Determine the (x, y) coordinate at the center of the cell enclosing the given text.  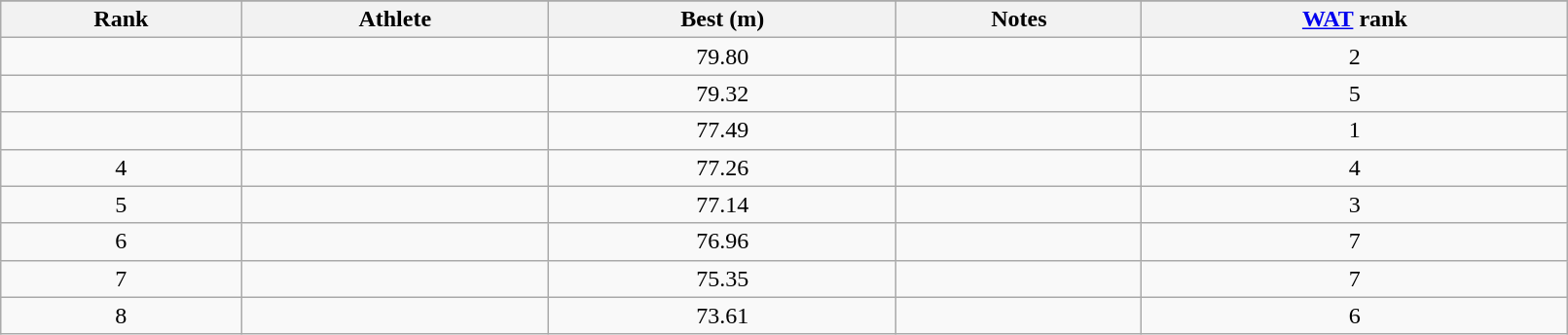
1 (1355, 130)
73.61 (722, 316)
2 (1355, 56)
75.35 (722, 279)
76.96 (722, 242)
3 (1355, 205)
Rank (121, 19)
77.49 (722, 130)
8 (121, 316)
Notes (1019, 19)
WAT rank (1355, 19)
77.14 (722, 205)
Best (m) (722, 19)
77.26 (722, 167)
79.80 (722, 56)
79.32 (722, 93)
Athlete (395, 19)
